Provide the (X, Y) coordinate of the cell's center where the given text is located.  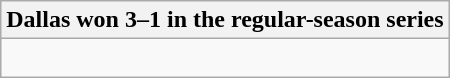
Dallas won 3–1 in the regular-season series (225, 20)
